From the cell containing the given text, extract its center point as (x, y) coordinate. 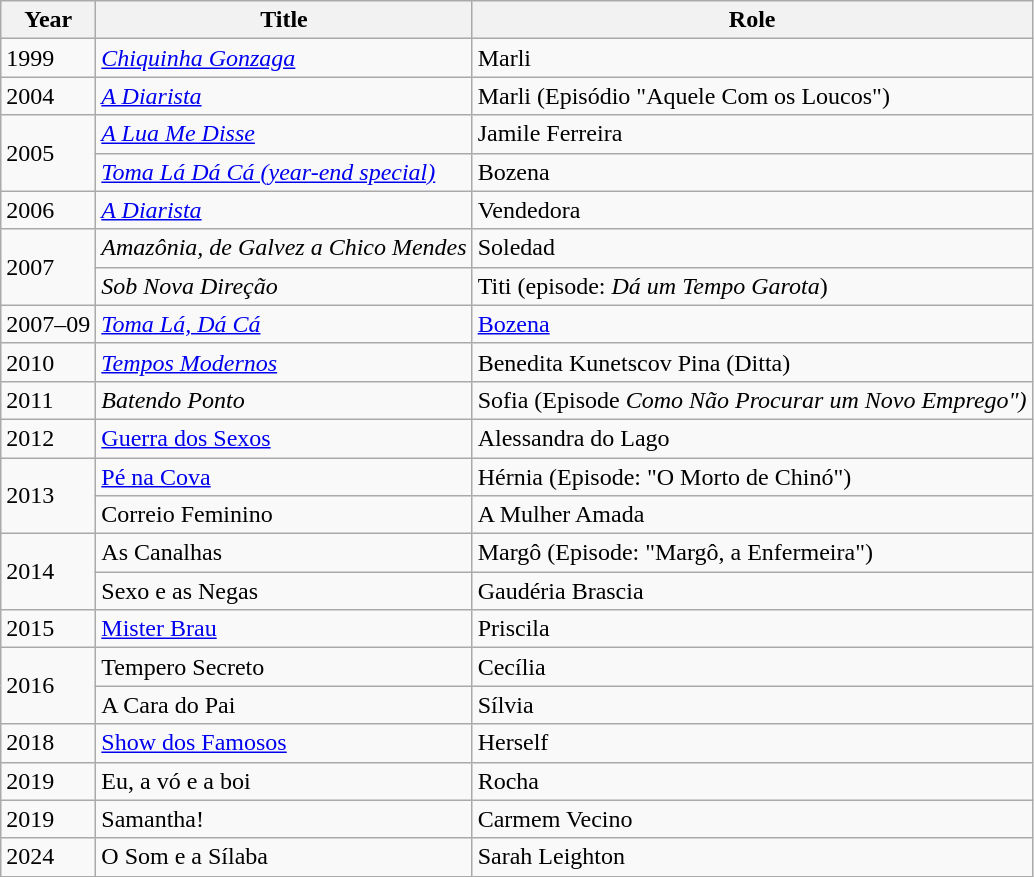
Herself (752, 743)
2006 (48, 210)
Amazônia, de Galvez a Chico Mendes (284, 248)
Vendedora (752, 210)
Mister Brau (284, 629)
Sílvia (752, 705)
As Canalhas (284, 553)
Priscila (752, 629)
2004 (48, 96)
Carmem Vecino (752, 819)
Tempero Secreto (284, 667)
Show dos Famosos (284, 743)
Toma Lá, Dá Cá (284, 324)
Samantha! (284, 819)
2018 (48, 743)
Year (48, 20)
2016 (48, 686)
Title (284, 20)
Sexo e as Negas (284, 591)
Batendo Ponto (284, 400)
Jamile Ferreira (752, 134)
Hérnia (Episode: "O Morto de Chinó") (752, 477)
2024 (48, 857)
O Som e a Sílaba (284, 857)
Pé na Cova (284, 477)
Margô (Episode: "Margô, a Enfermeira") (752, 553)
Cecília (752, 667)
A Lua Me Disse (284, 134)
Correio Feminino (284, 515)
Marli (Episódio "Aquele Com os Loucos") (752, 96)
Role (752, 20)
Guerra dos Sexos (284, 438)
Chiquinha Gonzaga (284, 58)
Titi (episode: Dá um Tempo Garota) (752, 286)
Marli (752, 58)
2013 (48, 496)
2010 (48, 362)
A Cara do Pai (284, 705)
2007 (48, 267)
Sarah Leighton (752, 857)
1999 (48, 58)
Alessandra do Lago (752, 438)
2015 (48, 629)
Gaudéria Brascia (752, 591)
2012 (48, 438)
2011 (48, 400)
Sob Nova Direção (284, 286)
Tempos Modernos (284, 362)
2014 (48, 572)
Soledad (752, 248)
Toma Lá Dá Cá (year-end special) (284, 172)
A Mulher Amada (752, 515)
2007–09 (48, 324)
2005 (48, 153)
Rocha (752, 781)
Benedita Kunetscov Pina (Ditta) (752, 362)
Eu, a vó e a boi (284, 781)
Sofia (Episode Como Não Procurar um Novo Emprego") (752, 400)
